Pinpoint the cell where the given text exists, returning its [X, Y] midpoint coordinate. 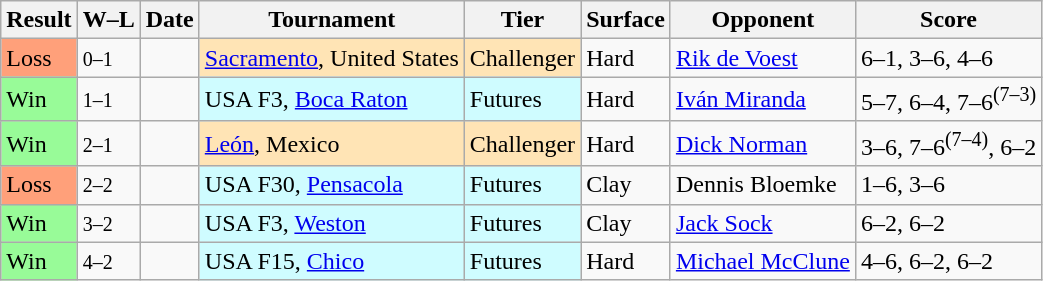
6–2, 6–2 [948, 223]
0–1 [108, 58]
5–7, 6–4, 7–6(7–3) [948, 100]
Jack Sock [762, 223]
Sacramento, United States [332, 58]
USA F3, Boca Raton [332, 100]
4–6, 6–2, 6–2 [948, 261]
4–2 [108, 261]
1–1 [108, 100]
W–L [108, 20]
2–2 [108, 185]
Iván Miranda [762, 100]
Date [170, 20]
Result [39, 20]
3–6, 7–6(7–4), 6–2 [948, 144]
3–2 [108, 223]
2–1 [108, 144]
USA F15, Chico [332, 261]
USA F30, Pensacola [332, 185]
1–6, 3–6 [948, 185]
Opponent [762, 20]
Tier [522, 20]
Rik de Voest [762, 58]
Dennis Bloemke [762, 185]
Michael McClune [762, 261]
Score [948, 20]
USA F3, Weston [332, 223]
Dick Norman [762, 144]
6–1, 3–6, 4–6 [948, 58]
León, Mexico [332, 144]
Tournament [332, 20]
Surface [626, 20]
